Scan for the cell matching the given text and deliver its (X, Y) coordinate at center. 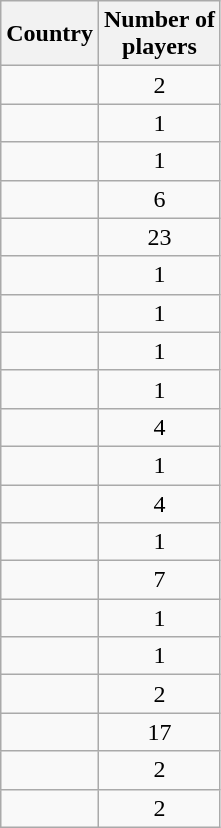
Number ofplayers (159, 34)
23 (159, 237)
Country (50, 34)
7 (159, 580)
17 (159, 732)
6 (159, 199)
